Identify which cell holds the provided text, then report its (X, Y) central coordinate. 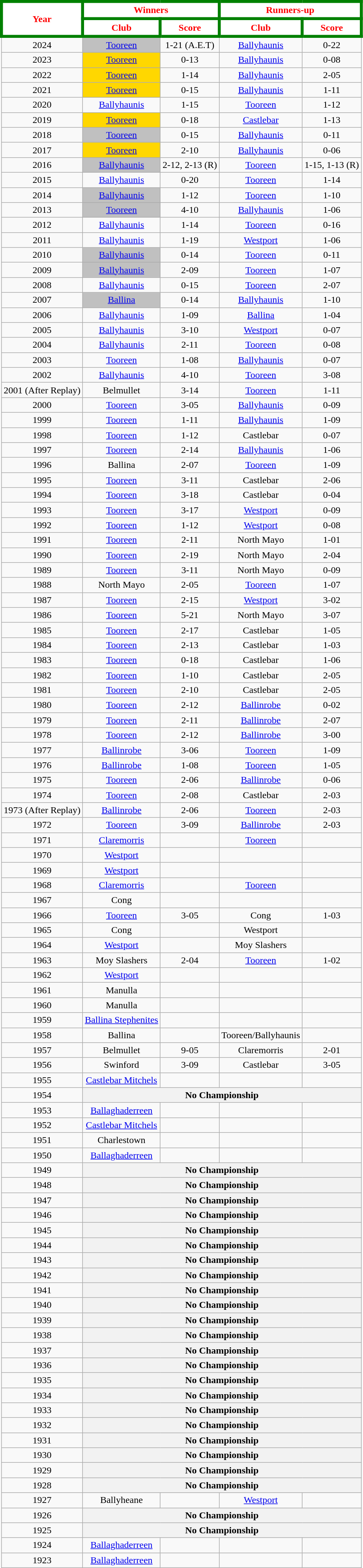
2010 (42, 255)
1996 (42, 465)
2024 (42, 44)
2022 (42, 75)
2003 (42, 360)
1998 (42, 435)
1930 (42, 1455)
1953 (42, 1110)
1992 (42, 525)
3-17 (189, 510)
2009 (42, 270)
1958 (42, 1035)
2-09 (189, 270)
2001 (After Replay) (42, 390)
3-08 (331, 375)
1997 (42, 450)
2020 (42, 105)
1-13 (331, 120)
3-10 (189, 330)
1952 (42, 1125)
1957 (42, 1050)
1960 (42, 1005)
5-21 (189, 615)
1990 (42, 555)
1959 (42, 1020)
2002 (42, 375)
2008 (42, 285)
1926 (42, 1515)
1980 (42, 705)
1978 (42, 735)
1971 (42, 840)
1977 (42, 750)
Ballyheane (122, 1500)
1932 (42, 1425)
1987 (42, 600)
1940 (42, 1305)
Runners-up (290, 10)
1973 (After Replay) (42, 810)
2-12, 2-13 (R) (189, 165)
1948 (42, 1185)
1961 (42, 990)
1995 (42, 480)
1972 (42, 825)
0-22 (331, 44)
3-14 (189, 390)
1927 (42, 1500)
1937 (42, 1350)
1975 (42, 780)
Winners (151, 10)
2021 (42, 90)
1964 (42, 945)
1936 (42, 1365)
1968 (42, 885)
2-19 (189, 555)
2-14 (189, 450)
0-13 (189, 60)
2019 (42, 120)
1924 (42, 1545)
1946 (42, 1215)
1991 (42, 540)
Tooreen/Ballyhaunis (260, 1035)
1945 (42, 1230)
2011 (42, 240)
1-04 (331, 315)
1982 (42, 675)
1-02 (331, 960)
1955 (42, 1080)
1993 (42, 510)
2007 (42, 300)
Ballina Stephenites (122, 1020)
1965 (42, 930)
9-05 (189, 1050)
1963 (42, 960)
1933 (42, 1410)
1989 (42, 570)
2-17 (189, 630)
1925 (42, 1530)
2004 (42, 345)
1-19 (189, 240)
0-20 (189, 180)
1-01 (331, 540)
1988 (42, 585)
1935 (42, 1380)
1-15 (189, 105)
0-04 (331, 495)
2-13 (189, 645)
1929 (42, 1470)
1986 (42, 615)
1928 (42, 1485)
2013 (42, 210)
1967 (42, 900)
1962 (42, 975)
1941 (42, 1290)
1934 (42, 1395)
3-18 (189, 495)
2016 (42, 165)
Year (42, 19)
1974 (42, 795)
1931 (42, 1440)
1944 (42, 1245)
1976 (42, 765)
1966 (42, 915)
2012 (42, 225)
1981 (42, 690)
1954 (42, 1095)
2006 (42, 315)
1956 (42, 1065)
1983 (42, 660)
2015 (42, 180)
1999 (42, 420)
1-15, 1-13 (R) (331, 165)
0-02 (331, 705)
1923 (42, 1560)
2018 (42, 135)
1984 (42, 645)
Charlestown (122, 1140)
1950 (42, 1155)
2000 (42, 405)
2-15 (189, 600)
1939 (42, 1320)
2017 (42, 150)
2-08 (189, 795)
1949 (42, 1170)
Swinford (122, 1065)
1969 (42, 870)
3-06 (189, 750)
1970 (42, 855)
1979 (42, 720)
1951 (42, 1140)
1994 (42, 495)
1985 (42, 630)
0-16 (331, 225)
1947 (42, 1200)
1-21 (A.E.T) (189, 44)
2005 (42, 330)
1943 (42, 1260)
1938 (42, 1335)
2014 (42, 195)
3-02 (331, 600)
1942 (42, 1275)
2023 (42, 60)
3-07 (331, 615)
3-00 (331, 735)
2-01 (331, 1050)
